Extract the [X, Y] coordinate from the center of the cell holding the provided text.  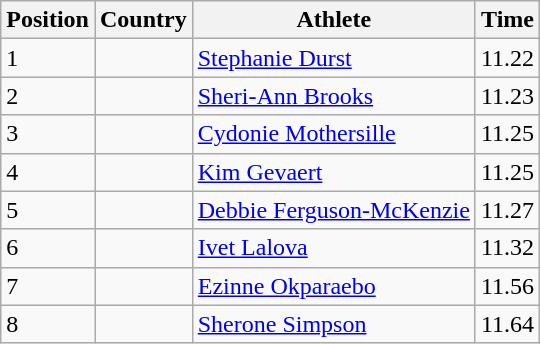
Sherone Simpson [334, 324]
Kim Gevaert [334, 172]
7 [48, 286]
Cydonie Mothersille [334, 134]
1 [48, 58]
11.64 [507, 324]
Stephanie Durst [334, 58]
4 [48, 172]
Country [143, 20]
Athlete [334, 20]
11.22 [507, 58]
6 [48, 248]
11.56 [507, 286]
11.23 [507, 96]
Position [48, 20]
8 [48, 324]
Sheri-Ann Brooks [334, 96]
11.32 [507, 248]
Time [507, 20]
5 [48, 210]
Debbie Ferguson-McKenzie [334, 210]
Ivet Lalova [334, 248]
3 [48, 134]
2 [48, 96]
Ezinne Okparaebo [334, 286]
11.27 [507, 210]
